Identify which cell holds the provided text, then report its [x, y] central coordinate. 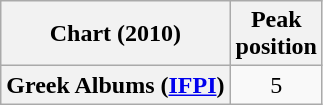
Greek Albums (IFPI) [116, 85]
Peakposition [276, 34]
Chart (2010) [116, 34]
5 [276, 85]
